Identify which cell holds the provided text, then report its (X, Y) central coordinate. 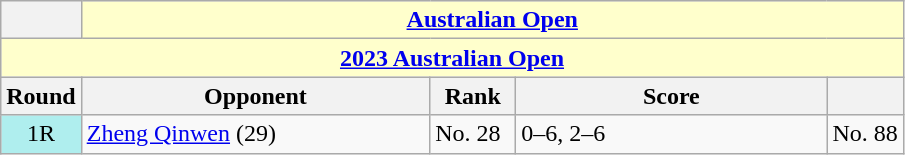
Zheng Qinwen (29) (256, 134)
No. 28 (473, 134)
1R (41, 134)
Round (41, 96)
Australian Open (492, 20)
0–6, 2–6 (672, 134)
2023 Australian Open (452, 58)
No. 88 (865, 134)
Opponent (256, 96)
Rank (473, 96)
Score (672, 96)
